Return the (x, y) coordinate for the center point of the cell that contains the specified text.  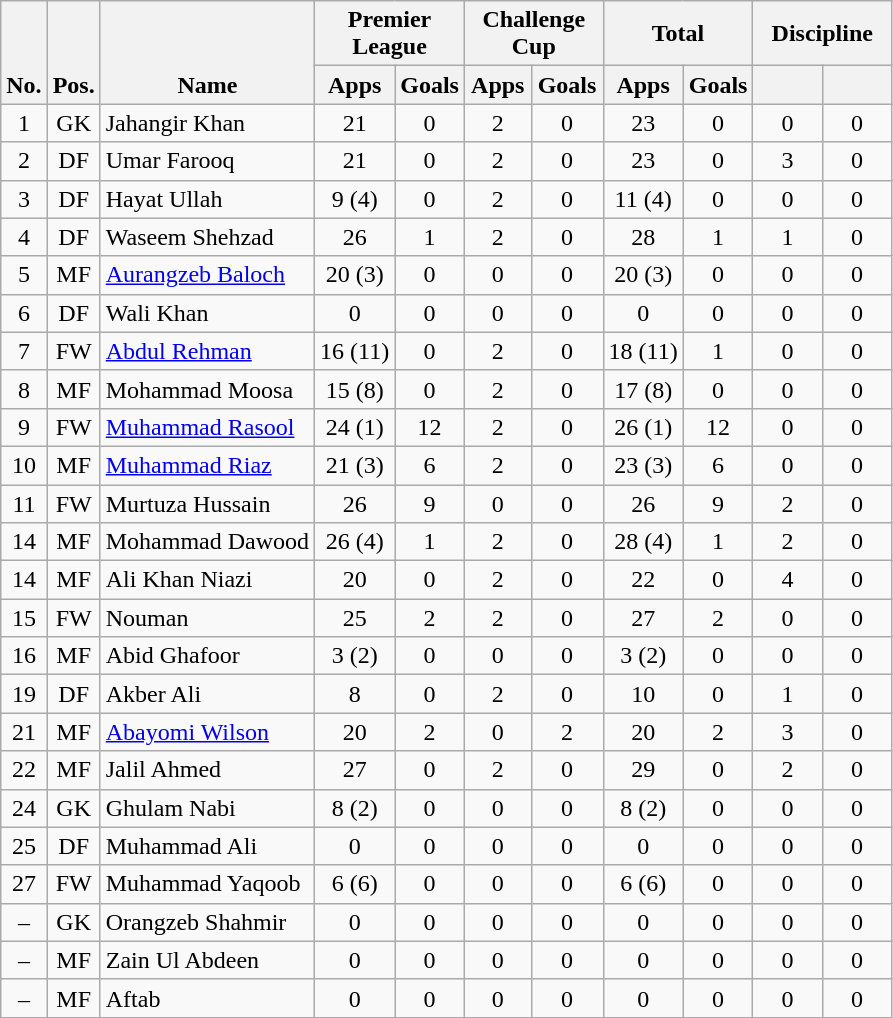
Orangzeb Shahmir (207, 922)
Waseem Shehzad (207, 237)
19 (24, 694)
Aftab (207, 998)
Mohammad Moosa (207, 389)
Hayat Ullah (207, 199)
23 (3) (643, 465)
Nouman (207, 618)
24 (24, 808)
29 (643, 770)
Pos. (74, 52)
Mohammad Dawood (207, 542)
Aurangzeb Baloch (207, 275)
Akber Ali (207, 694)
11 (24, 503)
Ghulam Nabi (207, 808)
21 (3) (355, 465)
Total (678, 34)
28 (643, 237)
Abayomi Wilson (207, 732)
7 (24, 351)
9 (4) (355, 199)
17 (8) (643, 389)
26 (4) (355, 542)
15 (24, 618)
Muhammad Rasool (207, 427)
No. (24, 52)
Jahangir Khan (207, 123)
28 (4) (643, 542)
Abdul Rehman (207, 351)
Murtuza Hussain (207, 503)
24 (1) (355, 427)
18 (11) (643, 351)
16 (11) (355, 351)
11 (4) (643, 199)
Challenge Cup (534, 34)
Umar Farooq (207, 161)
Wali Khan (207, 313)
Ali Khan Niazi (207, 580)
16 (24, 656)
Discipline (822, 34)
Name (207, 52)
15 (8) (355, 389)
5 (24, 275)
Muhammad Riaz (207, 465)
Premier League (390, 34)
Abid Ghafoor (207, 656)
Muhammad Ali (207, 846)
26 (1) (643, 427)
Jalil Ahmed (207, 770)
Zain Ul Abdeen (207, 960)
Muhammad Yaqoob (207, 884)
